Search for the cell housing the specified text and yield its [X, Y] center coordinate. 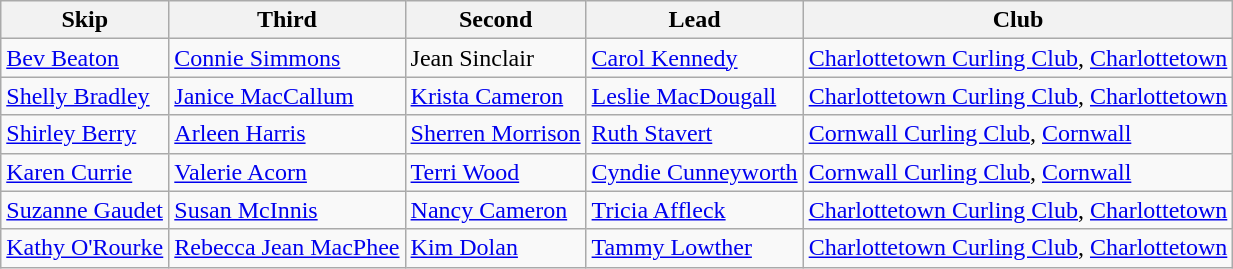
Third [287, 20]
Skip [85, 20]
Sherren Morrison [496, 134]
Club [1018, 20]
Connie Simmons [287, 58]
Shelly Bradley [85, 96]
Second [496, 20]
Jean Sinclair [496, 58]
Karen Currie [85, 172]
Rebecca Jean MacPhee [287, 248]
Janice MacCallum [287, 96]
Lead [694, 20]
Terri Wood [496, 172]
Cyndie Cunneyworth [694, 172]
Susan McInnis [287, 210]
Arleen Harris [287, 134]
Ruth Stavert [694, 134]
Nancy Cameron [496, 210]
Kathy O'Rourke [85, 248]
Tricia Affleck [694, 210]
Valerie Acorn [287, 172]
Leslie MacDougall [694, 96]
Carol Kennedy [694, 58]
Kim Dolan [496, 248]
Shirley Berry [85, 134]
Bev Beaton [85, 58]
Krista Cameron [496, 96]
Suzanne Gaudet [85, 210]
Tammy Lowther [694, 248]
